Output the [x, y] coordinate of the center of the cell containing the given text.  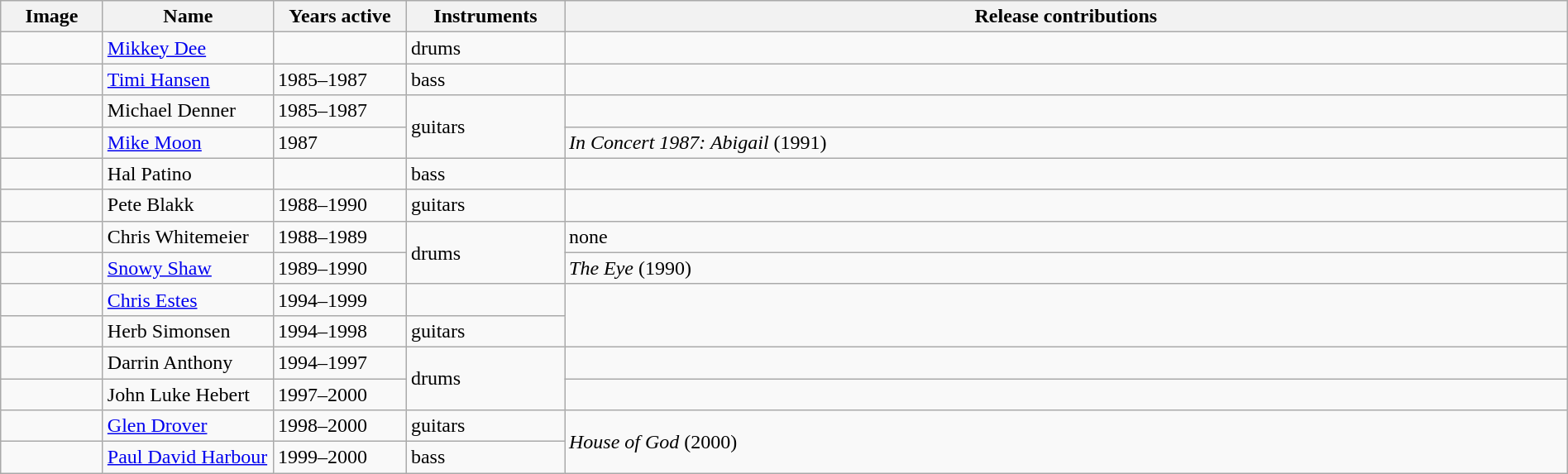
1988–1990 [339, 205]
Image [52, 17]
John Luke Hebert [188, 395]
Mike Moon [188, 142]
Timi Hansen [188, 79]
Pete Blakk [188, 205]
Name [188, 17]
Michael Denner [188, 111]
none [1065, 237]
Mikkey Dee [188, 48]
Hal Patino [188, 174]
1987 [339, 142]
Release contributions [1065, 17]
1997–2000 [339, 395]
Instruments [485, 17]
Chris Estes [188, 299]
Years active [339, 17]
1989–1990 [339, 268]
Chris Whitemeier [188, 237]
In Concert 1987: Abigail (1991) [1065, 142]
The Eye (1990) [1065, 268]
1994–1999 [339, 299]
1998–2000 [339, 426]
1994–1997 [339, 362]
1988–1989 [339, 237]
Snowy Shaw [188, 268]
1994–1998 [339, 331]
Darrin Anthony [188, 362]
1999–2000 [339, 457]
Glen Drover [188, 426]
Paul David Harbour [188, 457]
Herb Simonsen [188, 331]
House of God (2000) [1065, 442]
